Determine the [x, y] coordinate at the center of the cell enclosing the given text.  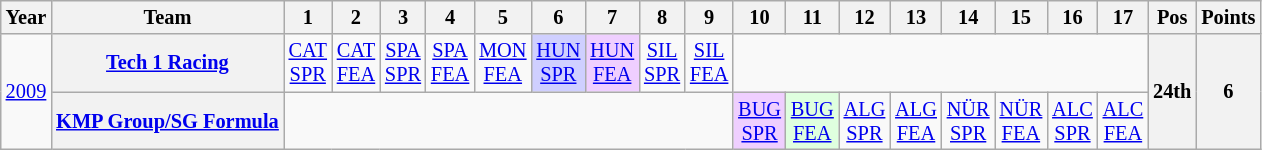
Tech 1 Racing [167, 63]
Points [1228, 17]
BUGFEA [812, 121]
BUGSPR [760, 121]
MONFEA [502, 63]
CATSPR [308, 63]
8 [662, 17]
ALCFEA [1123, 121]
Year [26, 17]
2009 [26, 92]
Team [167, 17]
2 [356, 17]
ALGFEA [916, 121]
15 [1022, 17]
CATFEA [356, 63]
SILSPR [662, 63]
NÜRSPR [968, 121]
12 [865, 17]
11 [812, 17]
17 [1123, 17]
SPAFEA [450, 63]
5 [502, 17]
13 [916, 17]
9 [709, 17]
ALCSPR [1072, 121]
KMP Group/SG Formula [167, 121]
4 [450, 17]
10 [760, 17]
ALGSPR [865, 121]
HUNSPR [558, 63]
HUNFEA [612, 63]
NÜRFEA [1022, 121]
16 [1072, 17]
14 [968, 17]
1 [308, 17]
3 [403, 17]
7 [612, 17]
24th [1172, 92]
SILFEA [709, 63]
Pos [1172, 17]
SPASPR [403, 63]
